Detect which cell encompasses the target text, then output its [X, Y] center coordinate. 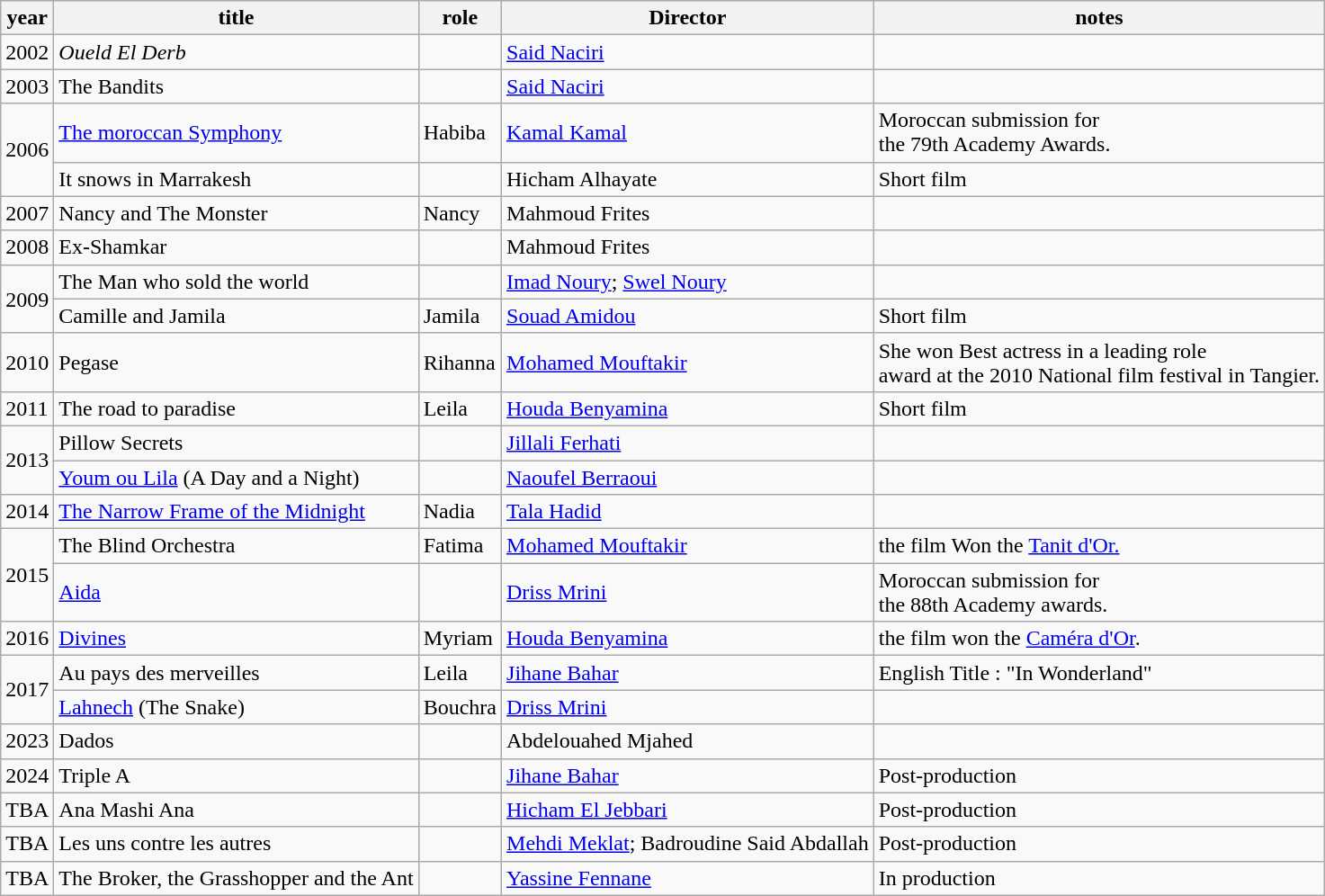
Abdelouahed Mjahed [688, 741]
role [460, 18]
Naoufel Berraoui [688, 478]
Moroccan submission forthe 79th Academy Awards. [1099, 133]
The Man who sold the world [236, 282]
Rihanna [460, 362]
Fatima [460, 546]
2007 [27, 213]
Director [688, 18]
The road to paradise [236, 408]
Hicham El Jebbari [688, 810]
Yassine Fennane [688, 878]
Ex-Shamkar [236, 247]
2002 [27, 52]
Dados [236, 741]
Bouchra [460, 707]
Nancy [460, 213]
Divines [236, 639]
2016 [27, 639]
Souad Amidou [688, 316]
notes [1099, 18]
2011 [27, 408]
2017 [27, 690]
It snows in Marrakesh [236, 179]
2014 [27, 512]
Lahnech (The Snake) [236, 707]
Imad Noury; Swel Noury [688, 282]
the film Won the Tanit d'Or. [1099, 546]
Nancy and The Monster [236, 213]
Myriam [460, 639]
She won Best actress in a leading roleaward at the 2010 National film festival in Tangier. [1099, 362]
Camille and Jamila [236, 316]
Aida [236, 592]
Jillali Ferhati [688, 443]
The Bandits [236, 86]
The Blind Orchestra [236, 546]
The moroccan Symphony [236, 133]
The Narrow Frame of the Midnight [236, 512]
2003 [27, 86]
Jamila [460, 316]
title [236, 18]
Mehdi Meklat; Badroudine Said Abdallah [688, 844]
Les uns contre les autres [236, 844]
Tala Hadid [688, 512]
Kamal Kamal [688, 133]
2006 [27, 149]
Moroccan submission forthe 88th Academy awards. [1099, 592]
2013 [27, 460]
Ana Mashi Ana [236, 810]
2009 [27, 299]
Youm ou Lila (A Day and a Night) [236, 478]
Au pays des merveilles [236, 673]
The Broker, the Grasshopper and the Ant [236, 878]
2023 [27, 741]
Nadia [460, 512]
2010 [27, 362]
English Title : "In Wonderland" [1099, 673]
In production [1099, 878]
Hicham Alhayate [688, 179]
2015 [27, 576]
Oueld El Derb [236, 52]
year [27, 18]
Habiba [460, 133]
the film won the Caméra d'Or. [1099, 639]
Pillow Secrets [236, 443]
2008 [27, 247]
2024 [27, 775]
Pegase [236, 362]
Triple A [236, 775]
